From the cell containing the given text, extract its center point as [x, y] coordinate. 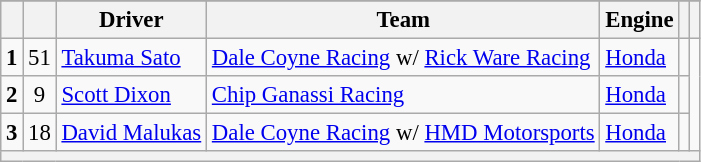
Takuma Sato [131, 58]
1 [12, 58]
Scott Dixon [131, 95]
Dale Coyne Racing w/ Rick Ware Racing [404, 58]
Dale Coyne Racing w/ HMD Motorsports [404, 133]
3 [12, 133]
David Malukas [131, 133]
9 [40, 95]
Team [404, 20]
Chip Ganassi Racing [404, 95]
2 [12, 95]
Engine [640, 20]
51 [40, 58]
18 [40, 133]
Driver [131, 20]
